Determine the [x, y] coordinate at the center of the cell enclosing the given text.  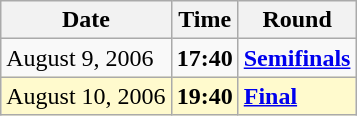
Final [297, 96]
August 10, 2006 [86, 96]
Round [297, 20]
Time [204, 20]
Semifinals [297, 58]
August 9, 2006 [86, 58]
17:40 [204, 58]
Date [86, 20]
19:40 [204, 96]
